Capture the cell that displays the provided text and extract its [x, y] central coordinate. 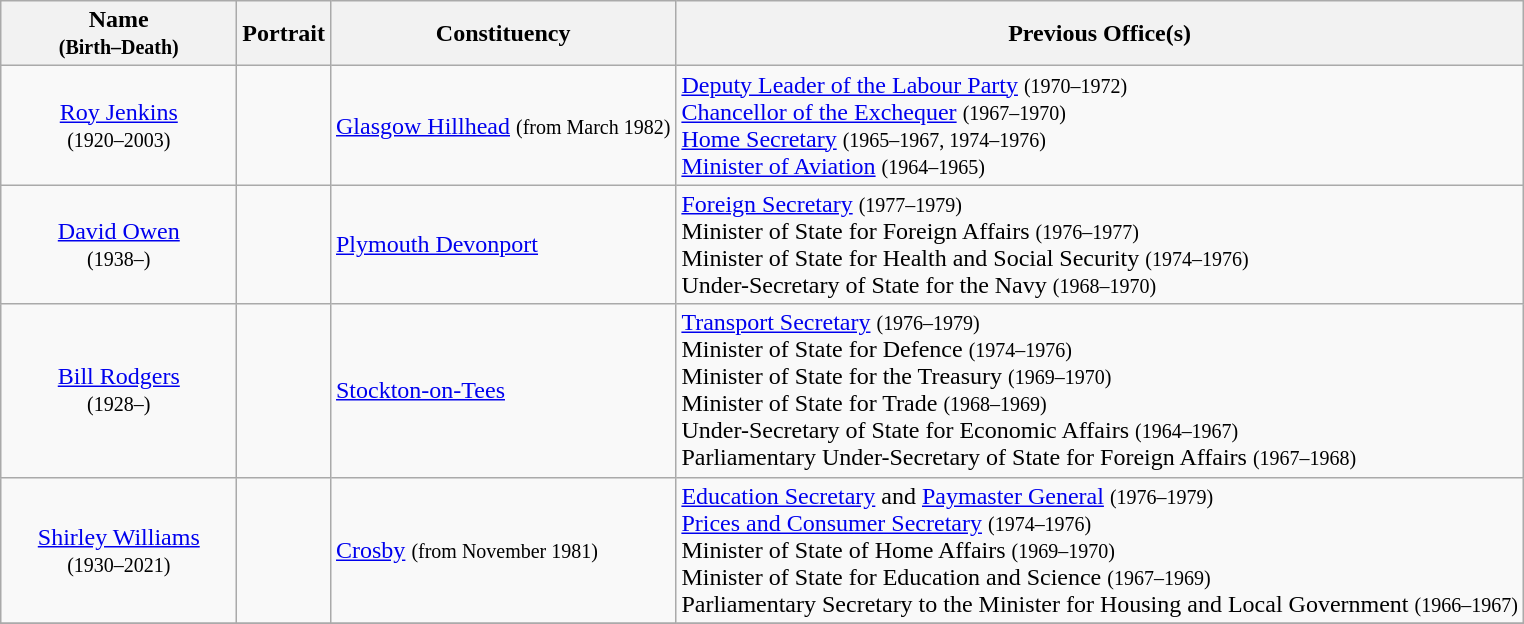
Glasgow Hillhead (from March 1982) [502, 126]
Portrait [284, 34]
Plymouth Devonport [502, 244]
David Owen(1938–) [119, 244]
Name(Birth–Death) [119, 34]
Crosby (from November 1981) [502, 550]
Bill Rodgers(1928–) [119, 390]
Shirley Williams(1930–2021) [119, 550]
Constituency [502, 34]
Stockton-on-Tees [502, 390]
Previous Office(s) [1100, 34]
Roy Jenkins(1920–2003) [119, 126]
